Extract the [X, Y] coordinate from the center of the cell holding the provided text.  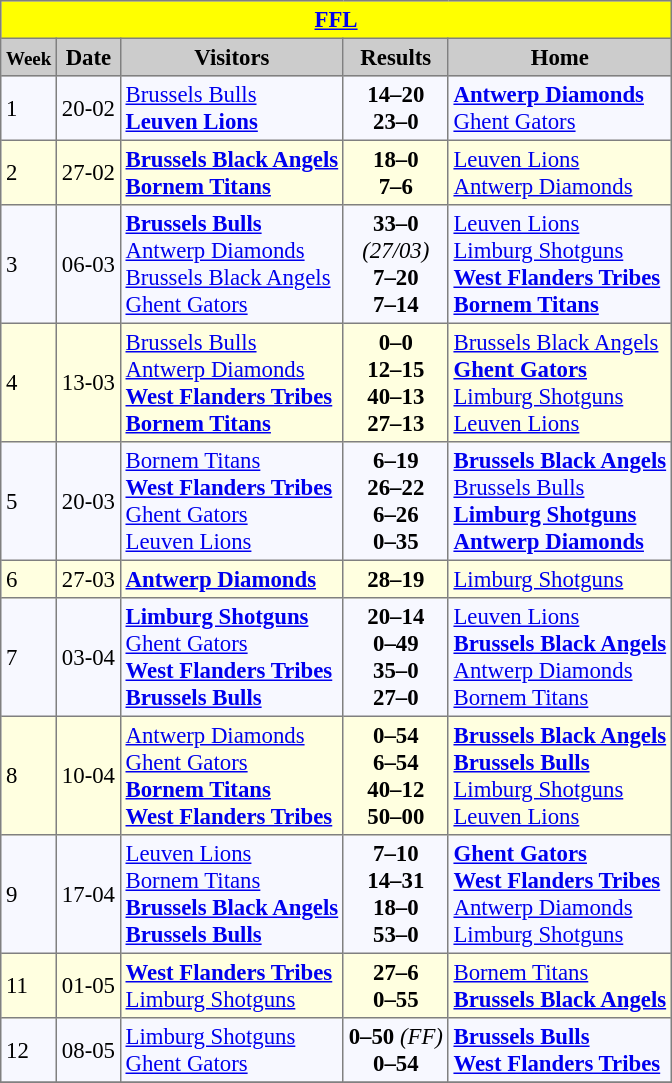
18–0 7–6 [396, 172]
Leuven Lions Brussels Black Angels Antwerp Diamonds Bornem Titans [560, 657]
27-02 [89, 172]
Brussels Black Angels Ghent Gators Limburg Shotguns Leuven Lions [560, 382]
Brussels Bulls West Flanders Tribes [560, 1050]
1 [29, 108]
12 [29, 1050]
33–0 (27/03) 7–20 7–14 [396, 264]
Leuven Lions Antwerp Diamonds [560, 172]
Limburg Shotguns Ghent Gators West Flanders Tribes Brussels Bulls [232, 657]
17-04 [89, 894]
27–6 0–55 [396, 985]
14–20 23–0 [396, 108]
08-05 [89, 1050]
Ghent Gators West Flanders Tribes Antwerp Diamonds Limburg Shotguns [560, 894]
5 [29, 501]
8 [29, 775]
Brussels Black Angels Brussels Bulls Limburg Shotguns Leuven Lions [560, 775]
Brussels Black Angels Brussels Bulls Limburg Shotguns Antwerp Diamonds [560, 501]
Antwerp Diamonds Ghent Gators [560, 108]
Week [29, 57]
Limburg Shotguns [560, 579]
3 [29, 264]
13-03 [89, 382]
28–19 [396, 579]
Brussels Bulls Leuven Lions [232, 108]
0–54 6–54 40–12 50–00 [396, 775]
Brussels Bulls Antwerp Diamonds Brussels Black Angels Ghent Gators [232, 264]
Limburg Shotguns Ghent Gators [232, 1050]
Bornem Titans West Flanders Tribes Ghent Gators Leuven Lions [232, 501]
20-03 [89, 501]
West Flanders Tribes Limburg Shotguns [232, 985]
11 [29, 985]
Antwerp Diamonds [232, 579]
0–0 12–15 40–13 27–13 [396, 382]
Leuven Lions Limburg Shotguns West Flanders Tribes Bornem Titans [560, 264]
7–10 14–31 18–0 53–0 [396, 894]
FFL [336, 20]
2 [29, 172]
27-03 [89, 579]
06-03 [89, 264]
Visitors [232, 57]
Bornem Titans Brussels Black Angels [560, 985]
7 [29, 657]
20–14 0–49 35–0 27–0 [396, 657]
Date [89, 57]
4 [29, 382]
Home [560, 57]
Antwerp Diamonds Ghent Gators Bornem Titans West Flanders Tribes [232, 775]
Results [396, 57]
0–50 (FF) 0–54 [396, 1050]
10-04 [89, 775]
03-04 [89, 657]
01-05 [89, 985]
6–19 26–22 6–26 0–35 [396, 501]
Brussels Black Angels Bornem Titans [232, 172]
Leuven Lions Bornem Titans Brussels Black Angels Brussels Bulls [232, 894]
9 [29, 894]
Brussels Bulls Antwerp Diamonds West Flanders Tribes Bornem Titans [232, 382]
6 [29, 579]
20-02 [89, 108]
